Provide the [x, y] coordinate of the cell's center where the given text is located.  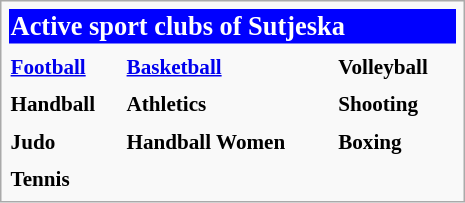
Tennis [66, 179]
Basketball [230, 66]
Active sport clubs of Sutjeska [232, 26]
Athletics [230, 104]
Handball Women [230, 141]
Boxing [397, 141]
Volleyball [397, 66]
Handball [66, 104]
Judo [66, 141]
Football [66, 66]
Shooting [397, 104]
